Locate the cell with the specified text and output its (x, y) center coordinate. 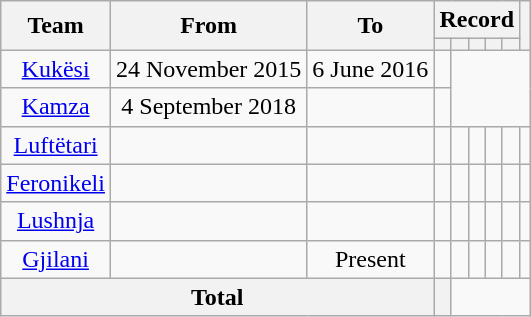
6 June 2016 (370, 69)
Team (56, 26)
Lushnja (56, 221)
Feronikeli (56, 183)
Luftëtari (56, 145)
Record (477, 20)
Kukësi (56, 69)
From (208, 26)
Total (218, 297)
Present (370, 259)
Gjilani (56, 259)
Kamza (56, 107)
To (370, 26)
24 November 2015 (208, 69)
4 September 2018 (208, 107)
